Locate the cell with the specified text and output its (X, Y) center coordinate. 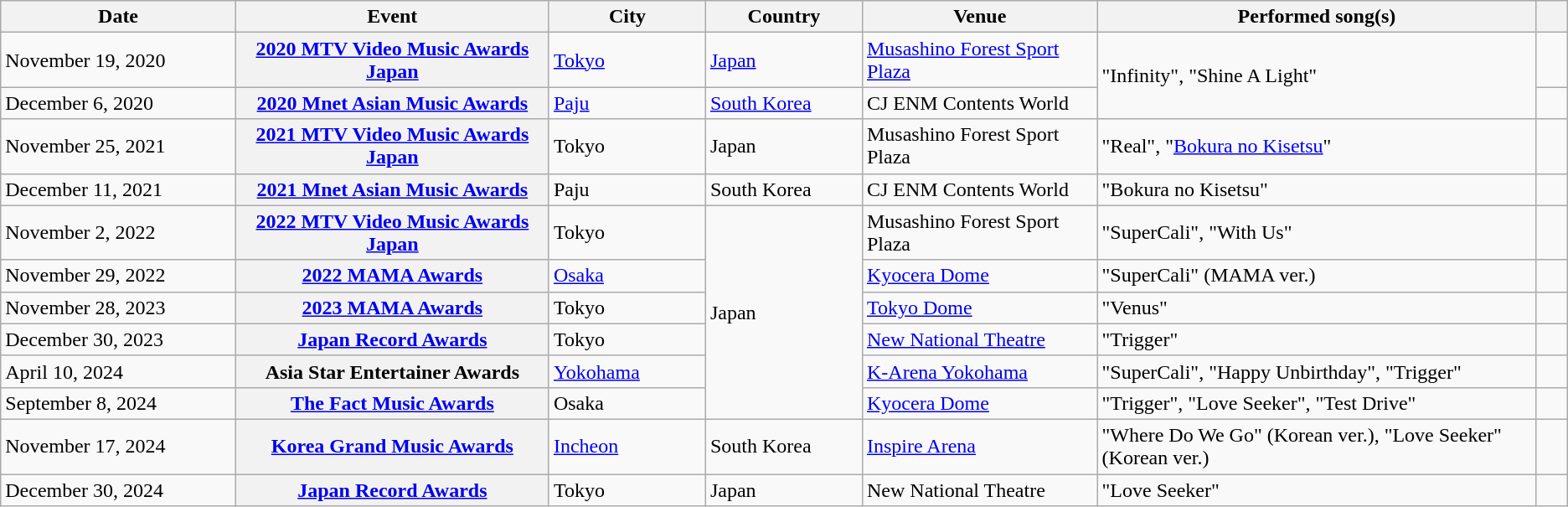
2020 MTV Video Music Awards Japan (392, 60)
Performed song(s) (1317, 17)
2021 MTV Video Music Awards Japan (392, 146)
"Where Do We Go" (Korean ver.), "Love Seeker" (Korean ver.) (1317, 446)
"Bokura no Kisetsu" (1317, 189)
2022 MAMA Awards (392, 276)
November 29, 2022 (119, 276)
December 11, 2021 (119, 189)
December 30, 2024 (119, 490)
K-Arena Yokohama (980, 371)
Venue (980, 17)
2022 MTV Video Music Awards Japan (392, 233)
The Fact Music Awards (392, 403)
Tokyo Dome (980, 308)
Korea Grand Music Awards (392, 446)
September 8, 2024 (119, 403)
Asia Star Entertainer Awards (392, 371)
"Trigger" (1317, 339)
"Real", "Bokura no Kisetsu" (1317, 146)
"Trigger", "Love Seeker", "Test Drive" (1317, 403)
December 6, 2020 (119, 103)
November 17, 2024 (119, 446)
"SuperCali" (MAMA ver.) (1317, 276)
November 19, 2020 (119, 60)
"Infinity", "Shine A Light" (1317, 75)
Date (119, 17)
2020 Mnet Asian Music Awards (392, 103)
City (627, 17)
November 2, 2022 (119, 233)
November 25, 2021 (119, 146)
Event (392, 17)
"SuperCali", "Happy Unbirthday", "Trigger" (1317, 371)
2021 Mnet Asian Music Awards (392, 189)
"Venus" (1317, 308)
"Love Seeker" (1317, 490)
Inspire Arena (980, 446)
November 28, 2023 (119, 308)
2023 MAMA Awards (392, 308)
April 10, 2024 (119, 371)
December 30, 2023 (119, 339)
Incheon (627, 446)
Yokohama (627, 371)
Country (784, 17)
"SuperCali", "With Us" (1317, 233)
